Scan for the cell matching the given text and deliver its [x, y] coordinate at center. 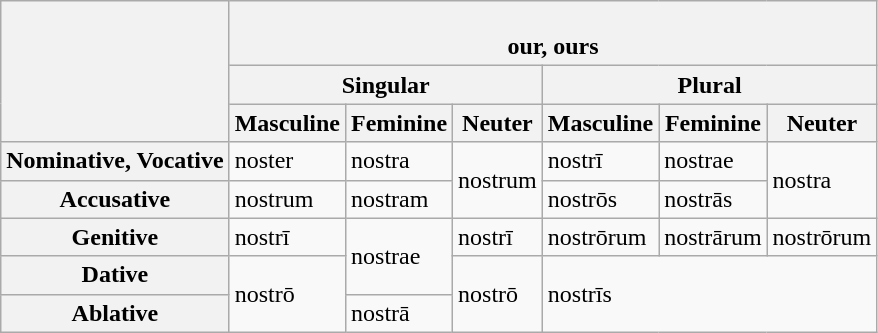
Nominative, Vocative [115, 161]
nostrā [400, 313]
noster [287, 161]
Singular [386, 85]
Dative [115, 275]
nostram [400, 199]
Ablative [115, 313]
nostrīs [709, 294]
nostrās [713, 199]
nostrōs [600, 199]
our, ours [553, 34]
Genitive [115, 237]
nostrārum [713, 237]
Accusative [115, 199]
Plural [709, 85]
